Return the (X, Y) coordinate for the center point of the cell that contains the specified text.  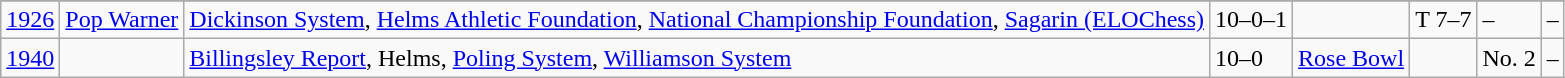
Billingsley Report, Helms, Poling System, Williamson System (697, 58)
10–0–1 (1250, 20)
1940 (30, 58)
T 7–7 (1444, 20)
No. 2 (1509, 58)
Rose Bowl (1352, 58)
10–0 (1250, 58)
Dickinson System, Helms Athletic Foundation, National Championship Foundation, Sagarin (ELOChess) (697, 20)
1926 (30, 20)
Pop Warner (122, 20)
